Return [X, Y] of the center of cell containing provided text 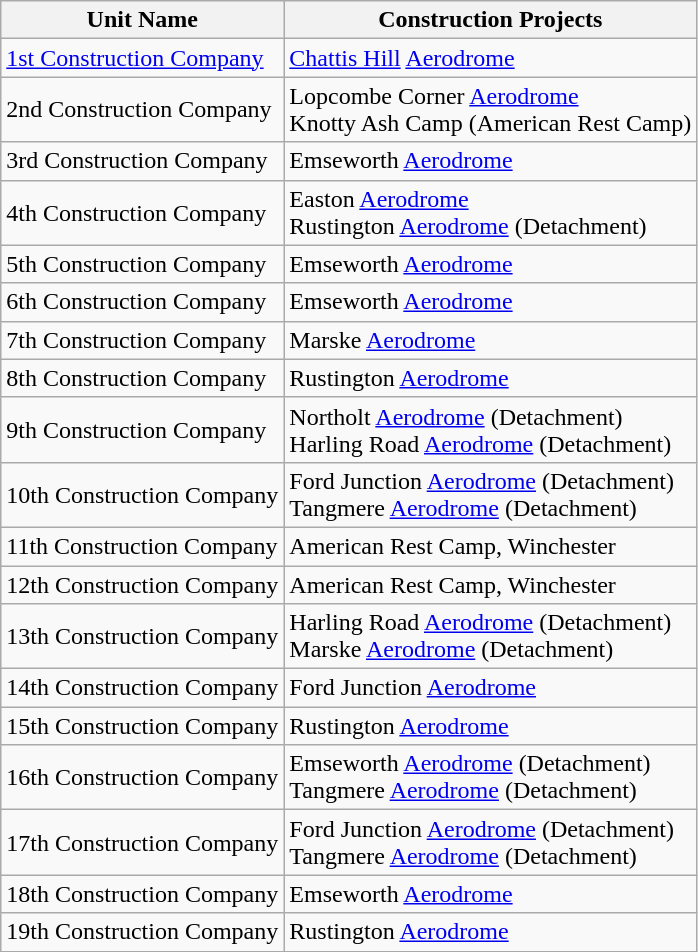
5th Construction Company [142, 264]
12th Construction Company [142, 585]
1st Construction Company [142, 58]
Chattis Hill Aerodrome [490, 58]
Harling Road Aerodrome (Detachment)Marske Aerodrome (Detachment) [490, 636]
13th Construction Company [142, 636]
Unit Name [142, 20]
8th Construction Company [142, 378]
14th Construction Company [142, 688]
4th Construction Company [142, 212]
15th Construction Company [142, 726]
Marske Aerodrome [490, 340]
Emseworth Aerodrome (Detachment)Tangmere Aerodrome (Detachment) [490, 778]
10th Construction Company [142, 494]
11th Construction Company [142, 546]
Easton AerodromeRustington Aerodrome (Detachment) [490, 212]
Northolt Aerodrome (Detachment)Harling Road Aerodrome (Detachment) [490, 430]
6th Construction Company [142, 302]
Lopcombe Corner AerodromeKnotty Ash Camp (American Rest Camp) [490, 110]
19th Construction Company [142, 932]
Construction Projects [490, 20]
7th Construction Company [142, 340]
Ford Junction Aerodrome [490, 688]
9th Construction Company [142, 430]
17th Construction Company [142, 842]
18th Construction Company [142, 894]
2nd Construction Company [142, 110]
3rd Construction Company [142, 161]
16th Construction Company [142, 778]
